For the text-containing cell, return its midpoint in [X, Y] coordinate format. 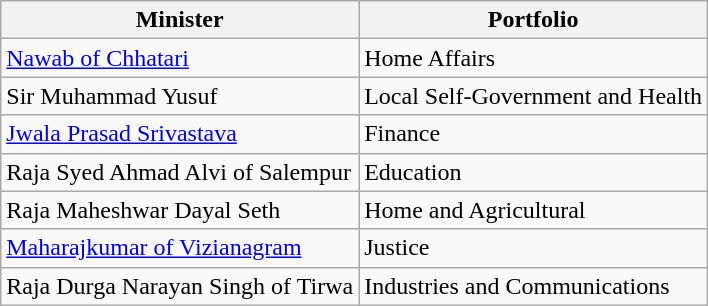
Sir Muhammad Yusuf [180, 96]
Home Affairs [534, 58]
Local Self-Government and Health [534, 96]
Raja Durga Narayan Singh of Tirwa [180, 286]
Industries and Communications [534, 286]
Maharajkumar of Vizianagram [180, 248]
Education [534, 172]
Home and Agricultural [534, 210]
Nawab of Chhatari [180, 58]
Jwala Prasad Srivastava [180, 134]
Portfolio [534, 20]
Finance [534, 134]
Raja Syed Ahmad Alvi of Salempur [180, 172]
Justice [534, 248]
Raja Maheshwar Dayal Seth [180, 210]
Minister [180, 20]
